Detect which cell encompasses the target text, then output its [x, y] center coordinate. 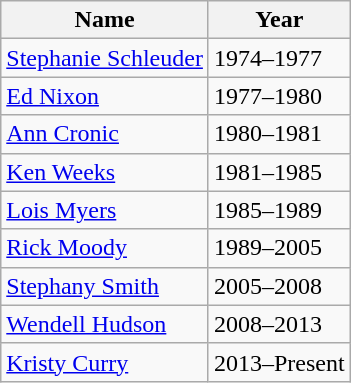
Stephany Smith [105, 286]
1989–2005 [279, 248]
Stephanie Schleuder [105, 58]
Wendell Hudson [105, 324]
Ken Weeks [105, 172]
Ann Cronic [105, 134]
1977–1980 [279, 96]
Name [105, 20]
1981–1985 [279, 172]
Rick Moody [105, 248]
1985–1989 [279, 210]
1974–1977 [279, 58]
2013–Present [279, 362]
2005–2008 [279, 286]
Year [279, 20]
2008–2013 [279, 324]
Kristy Curry [105, 362]
1980–1981 [279, 134]
Lois Myers [105, 210]
Ed Nixon [105, 96]
